Locate the cell with the specified text and output its [X, Y] center coordinate. 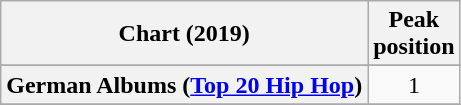
1 [414, 85]
Chart (2019) [184, 34]
Peakposition [414, 34]
German Albums (Top 20 Hip Hop) [184, 85]
